Search for the cell housing the specified text and yield its [X, Y] center coordinate. 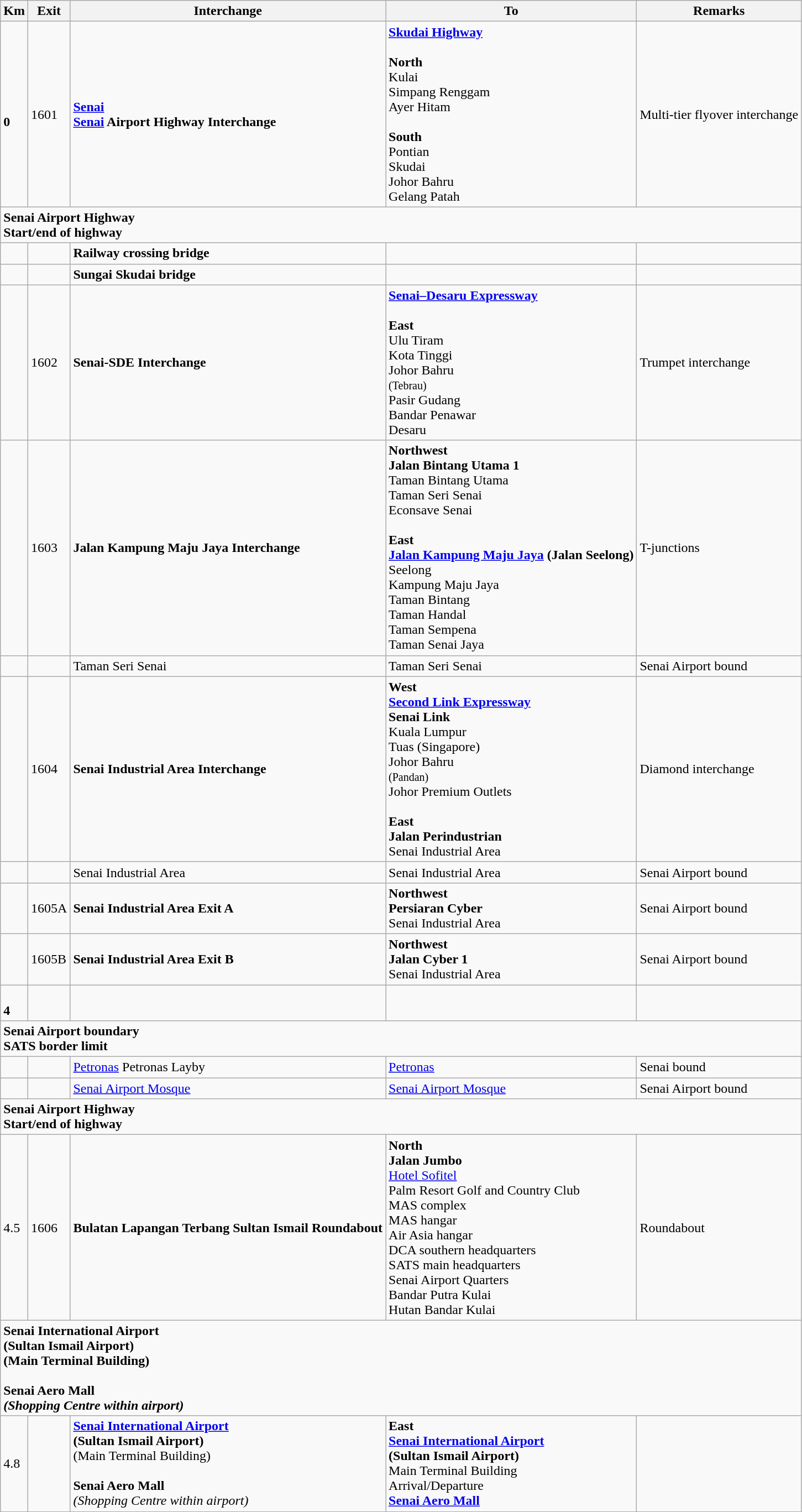
Diamond interchange [719, 769]
Interchange [228, 11]
Remarks [719, 11]
Skudai HighwayNorth Kulai Simpang Renggam Ayer HitamSouth Pontian Skudai Johor Bahru Gelang Patah [511, 114]
Jalan Kampung Maju Jaya Interchange [228, 548]
Sungai Skudai bridge [228, 274]
Km [14, 11]
4.5 [14, 1228]
1606 [49, 1228]
Roundabout [719, 1228]
1604 [49, 769]
Petronas Petronas Layby [228, 1067]
SenaiSenai Airport Highway Interchange [228, 114]
T-junctions [719, 548]
NorthwestPersiaran CyberSenai Industrial Area [511, 908]
Trumpet interchange [719, 363]
Senai Industrial Area Exit B [228, 959]
1605B [49, 959]
Senai-SDE Interchange [228, 363]
Railway crossing bridge [228, 253]
1601 [49, 114]
Senai–Desaru ExpresswayEast Ulu Tiram Kota Tinggi Johor Bahru(Tebrau) Pasir Gudang Bandar Penawar Desaru [511, 363]
Multi-tier flyover interchange [719, 114]
4 [14, 1002]
Senai Industrial Area Exit A [228, 908]
1605A [49, 908]
NorthwestJalan Cyber 1Senai Industrial Area [511, 959]
Petronas [511, 1067]
1603 [49, 548]
Senai bound [719, 1067]
Bulatan Lapangan Terbang Sultan Ismail Roundabout [228, 1228]
1602 [49, 363]
To [511, 11]
4.8 [14, 1463]
Exit [49, 11]
0 [14, 114]
Senai Industrial Area Interchange [228, 769]
EastSenai International Airport (Sultan Ismail Airport)Main Terminal BuildingArrival/DepartureSenai Aero Mall [511, 1463]
Senai Airport boundarySATS border limit [401, 1039]
